Extract the [X, Y] coordinate from the center of the cell holding the provided text.  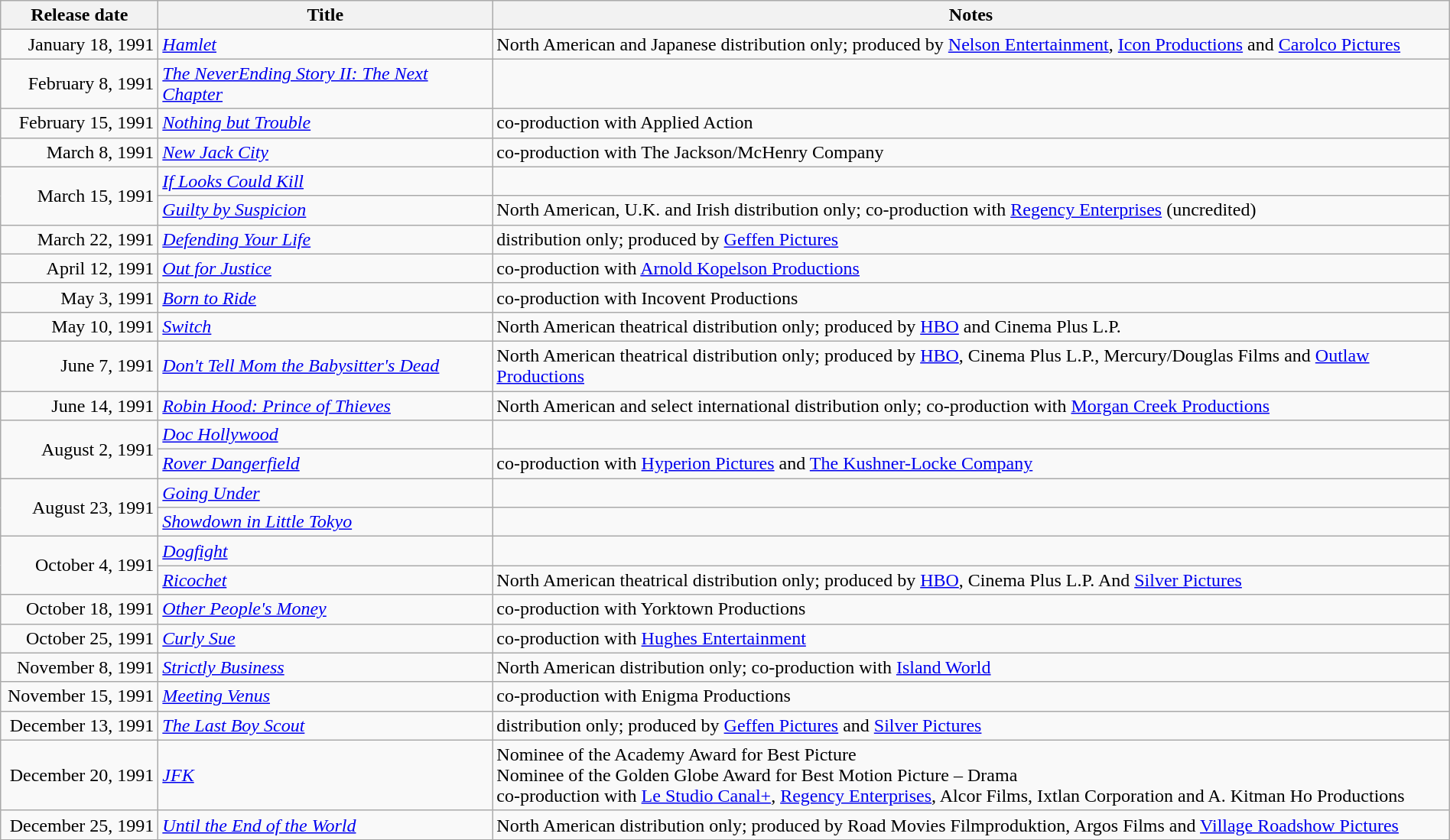
May 3, 1991 [80, 297]
The Last Boy Scout [326, 725]
North American distribution only; co-production with Island World [971, 667]
August 2, 1991 [80, 449]
October 18, 1991 [80, 609]
co-production with Yorktown Productions [971, 609]
March 22, 1991 [80, 239]
March 15, 1991 [80, 196]
co-production with Hughes Entertainment [971, 638]
Title [326, 15]
January 18, 1991 [80, 44]
co-production with Applied Action [971, 123]
June 14, 1991 [80, 406]
distribution only; produced by Geffen Pictures and Silver Pictures [971, 725]
Defending Your Life [326, 239]
Doc Hollywood [326, 435]
co-production with Enigma Productions [971, 696]
Until the End of the World [326, 825]
If Looks Could Kill [326, 181]
North American distribution only; produced by Road Movies Filmproduktion, Argos Films and Village Roadshow Pictures [971, 825]
Nothing but Trouble [326, 123]
The NeverEnding Story II: The Next Chapter [326, 84]
Curly Sue [326, 638]
October 4, 1991 [80, 566]
Hamlet [326, 44]
November 15, 1991 [80, 696]
Showdown in Little Tokyo [326, 522]
October 25, 1991 [80, 638]
North American theatrical distribution only; produced by HBO, Cinema Plus L.P., Mercury/Douglas Films and Outlaw Productions [971, 365]
February 15, 1991 [80, 123]
Meeting Venus [326, 696]
Robin Hood: Prince of Thieves [326, 406]
March 8, 1991 [80, 152]
Born to Ride [326, 297]
co-production with Incovent Productions [971, 297]
May 10, 1991 [80, 326]
co-production with Hyperion Pictures and The Kushner-Locke Company [971, 464]
New Jack City [326, 152]
distribution only; produced by Geffen Pictures [971, 239]
November 8, 1991 [80, 667]
co-production with Arnold Kopelson Productions [971, 268]
June 7, 1991 [80, 365]
Guilty by Suspicion [326, 210]
Strictly Business [326, 667]
Rover Dangerfield [326, 464]
North American, U.K. and Irish distribution only; co-production with Regency Enterprises (uncredited) [971, 210]
February 8, 1991 [80, 84]
North American theatrical distribution only; produced by HBO, Cinema Plus L.P. And Silver Pictures [971, 580]
Switch [326, 326]
JFK [326, 775]
April 12, 1991 [80, 268]
Other People's Money [326, 609]
December 25, 1991 [80, 825]
Out for Justice [326, 268]
Don't Tell Mom the Babysitter's Dead [326, 365]
Going Under [326, 493]
North American theatrical distribution only; produced by HBO and Cinema Plus L.P. [971, 326]
August 23, 1991 [80, 508]
Dogfight [326, 551]
North American and select international distribution only; co-production with Morgan Creek Productions [971, 406]
co-production with The Jackson/McHenry Company [971, 152]
December 13, 1991 [80, 725]
Release date [80, 15]
December 20, 1991 [80, 775]
Ricochet [326, 580]
Notes [971, 15]
North American and Japanese distribution only; produced by Nelson Entertainment, Icon Productions and Carolco Pictures [971, 44]
